Extract the (x, y) coordinate from the center of the cell holding the provided text.  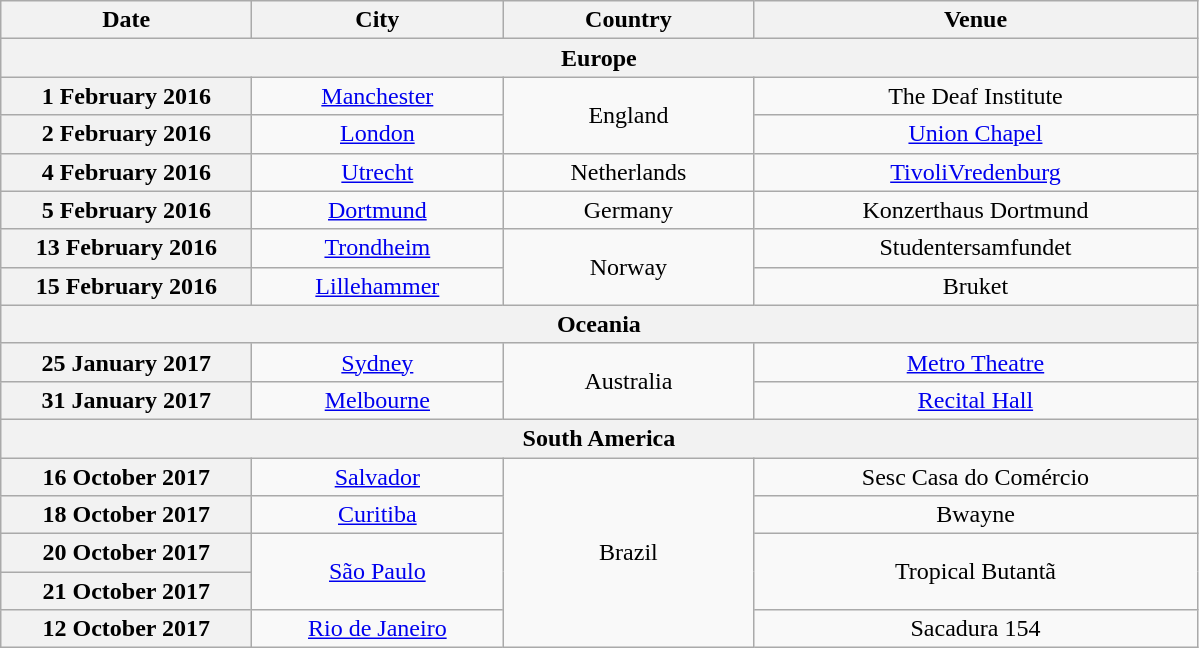
Rio de Janeiro (378, 629)
Dortmund (378, 210)
Salvador (378, 477)
Venue (976, 20)
Europe (599, 58)
Brazil (628, 553)
Studentersamfundet (976, 248)
Sydney (378, 362)
Germany (628, 210)
Sacadura 154 (976, 629)
20 October 2017 (126, 553)
15 February 2016 (126, 286)
Bwayne (976, 515)
18 October 2017 (126, 515)
The Deaf Institute (976, 96)
Australia (628, 381)
Lillehammer (378, 286)
5 February 2016 (126, 210)
4 February 2016 (126, 172)
City (378, 20)
12 October 2017 (126, 629)
Oceania (599, 324)
Metro Theatre (976, 362)
TivoliVredenburg (976, 172)
Tropical Butantã (976, 572)
Curitiba (378, 515)
London (378, 134)
Union Chapel (976, 134)
1 February 2016 (126, 96)
Country (628, 20)
Recital Hall (976, 400)
Sesc Casa do Comércio (976, 477)
21 October 2017 (126, 591)
31 January 2017 (126, 400)
25 January 2017 (126, 362)
Trondheim (378, 248)
Netherlands (628, 172)
13 February 2016 (126, 248)
Utrecht (378, 172)
Norway (628, 267)
Konzerthaus Dortmund (976, 210)
England (628, 115)
Date (126, 20)
São Paulo (378, 572)
16 October 2017 (126, 477)
2 February 2016 (126, 134)
South America (599, 438)
Melbourne (378, 400)
Bruket (976, 286)
Manchester (378, 96)
